Pinpoint the cell where the given text exists, returning its [x, y] midpoint coordinate. 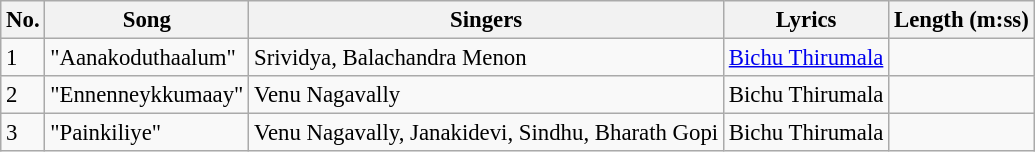
Singers [486, 20]
3 [23, 133]
No. [23, 20]
Song [147, 20]
"Aanakoduthaalum" [147, 58]
2 [23, 95]
Length (m:ss) [962, 20]
Lyrics [806, 20]
1 [23, 58]
Srividya, Balachandra Menon [486, 58]
"Painkiliye" [147, 133]
Venu Nagavally [486, 95]
"Ennenneykkumaay" [147, 95]
Venu Nagavally, Janakidevi, Sindhu, Bharath Gopi [486, 133]
